Output the (x, y) coordinate of the center of the cell containing the given text.  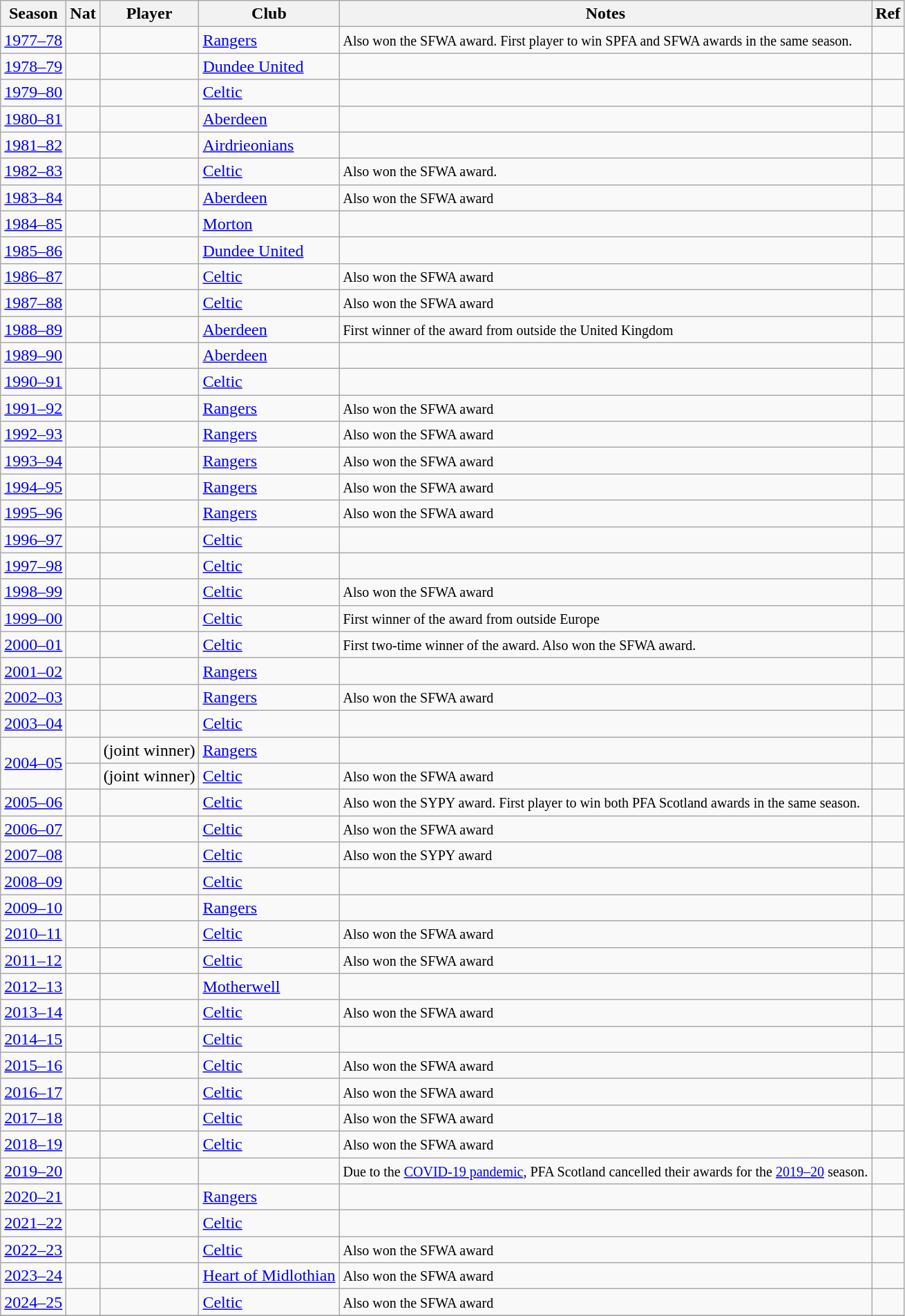
Airdrieonians (269, 145)
1986–87 (33, 276)
1979–80 (33, 93)
1978–79 (33, 66)
1993–94 (33, 461)
Heart of Midlothian (269, 1276)
Club (269, 14)
Ref (888, 14)
First winner of the award from outside Europe (605, 618)
Season (33, 14)
2008–09 (33, 881)
1982–83 (33, 171)
1985–86 (33, 250)
1989–90 (33, 356)
2024–25 (33, 1302)
Nat (83, 14)
1988–89 (33, 330)
2023–24 (33, 1276)
Due to the COVID-19 pandemic, PFA Scotland cancelled their awards for the 2019–20 season. (605, 1171)
Also won the SYPY award (605, 855)
1995–96 (33, 513)
2003–04 (33, 723)
1984–85 (33, 224)
Player (149, 14)
1991–92 (33, 408)
1977–78 (33, 40)
1987–88 (33, 303)
2020–21 (33, 1197)
2002–03 (33, 697)
2004–05 (33, 763)
1981–82 (33, 145)
1998–99 (33, 592)
First winner of the award from outside the United Kingdom (605, 330)
2018–19 (33, 1144)
2012–13 (33, 986)
2009–10 (33, 908)
1980–81 (33, 119)
2013–14 (33, 1013)
Motherwell (269, 986)
2015–16 (33, 1065)
2005–06 (33, 803)
Also won the SFWA award. (605, 171)
1999–00 (33, 618)
Notes (605, 14)
1994–95 (33, 487)
Also won the SFWA award. First player to win SPFA and SFWA awards in the same season. (605, 40)
2006–07 (33, 829)
2014–15 (33, 1039)
Also won the SYPY award. First player to win both PFA Scotland awards in the same season. (605, 803)
2016–17 (33, 1091)
1983–84 (33, 198)
Morton (269, 224)
1997–98 (33, 566)
2000–01 (33, 645)
2010–11 (33, 934)
2021–22 (33, 1223)
First two-time winner of the award. Also won the SFWA award. (605, 645)
2007–08 (33, 855)
1992–93 (33, 435)
1990–91 (33, 382)
2019–20 (33, 1171)
2001–02 (33, 671)
2011–12 (33, 960)
2022–23 (33, 1250)
2017–18 (33, 1118)
1996–97 (33, 540)
